Capture the cell that displays the provided text and extract its [x, y] central coordinate. 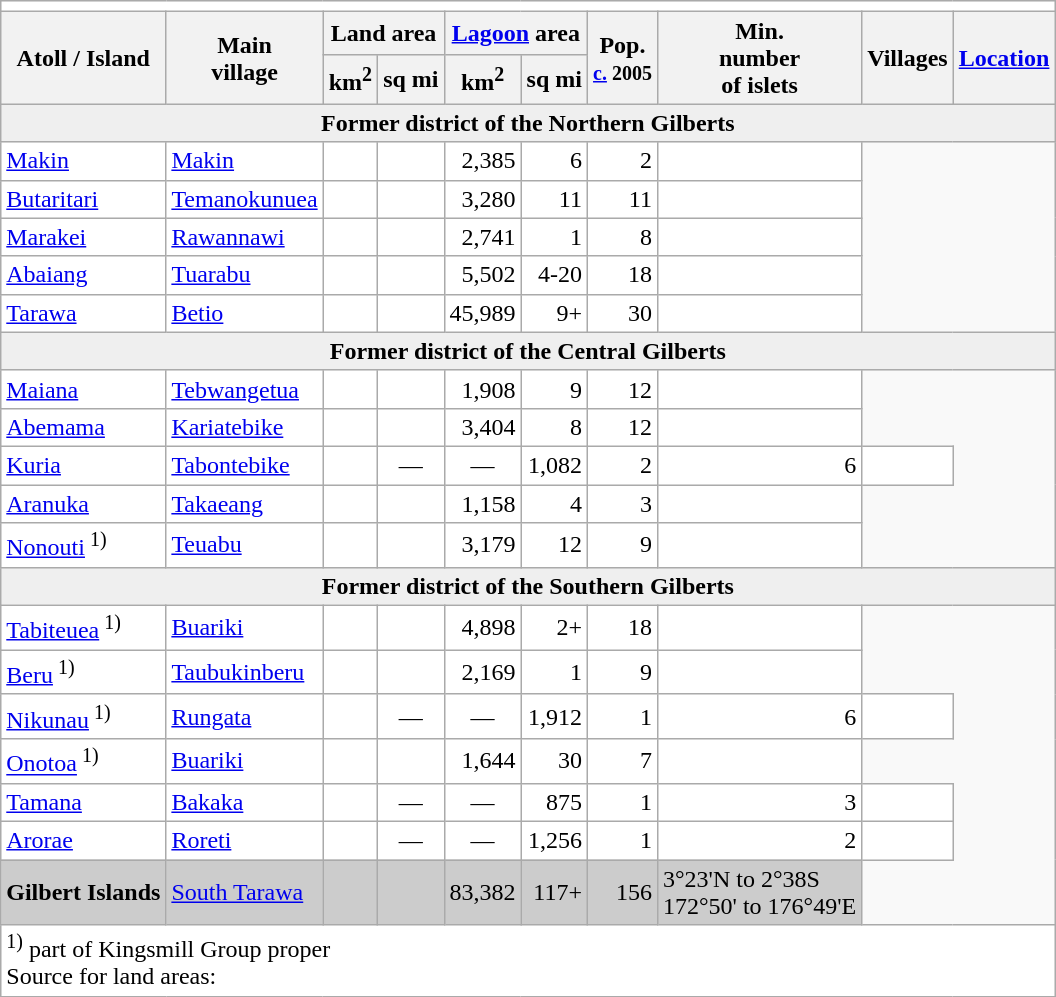
4-20 [554, 275]
Kuria [84, 465]
Lagoon area [516, 33]
Abemama [84, 427]
2,385 [482, 161]
2,169 [482, 672]
1,158 [482, 503]
Maiana [84, 389]
Arorae [84, 840]
3,280 [482, 199]
Former district of the Northern Gilberts [528, 123]
Land area [384, 33]
Butaritari [84, 199]
Abaiang [84, 275]
7 [623, 762]
4 [554, 503]
Tamana [84, 802]
83,382 [482, 892]
5,502 [482, 275]
Roreti [244, 840]
156 [623, 892]
Tarawa [84, 313]
Atoll / Island [84, 58]
2,741 [482, 237]
45,989 [482, 313]
1) part of Kingsmill Group properSource for land areas: [528, 961]
2+ [554, 628]
Temanokunuea [244, 199]
Nikunau 1) [84, 716]
9+ [554, 313]
Nonouti 1) [84, 546]
875 [554, 802]
Bakaka [244, 802]
1,082 [554, 465]
1,908 [482, 389]
Takaeang [244, 503]
Tuarabu [244, 275]
Location [1004, 58]
1,644 [482, 762]
117+ [554, 892]
Tebwangetua [244, 389]
Former district of the Southern Gilberts [528, 586]
Pop.c. 2005 [623, 58]
Kariatebike [244, 427]
Tabiteuea 1) [84, 628]
1,256 [554, 840]
Tabontebike [244, 465]
3,404 [482, 427]
4,898 [482, 628]
Former district of the Central Gilberts [528, 351]
Betio [244, 313]
Mainvillage [244, 58]
3°23'N to 2°38S172°50' to 176°49'E [759, 892]
Gilbert Islands [84, 892]
Villages [908, 58]
Rungata [244, 716]
Aranuka [84, 503]
Onotoa 1) [84, 762]
South Tarawa [244, 892]
Teuabu [244, 546]
Beru 1) [84, 672]
3,179 [482, 546]
Marakei [84, 237]
Rawannawi [244, 237]
Min.numberof islets [759, 58]
Taubukinberu [244, 672]
1,912 [554, 716]
